Search for the cell housing the specified text and yield its (X, Y) center coordinate. 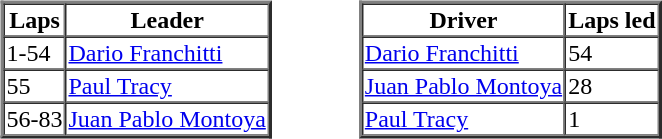
54 (612, 52)
Driver (464, 20)
55 (35, 86)
Laps led (612, 20)
Leader (166, 20)
Laps (35, 20)
28 (612, 86)
56-83 (35, 118)
1-54 (35, 52)
1 (612, 118)
